Output the (X, Y) coordinate of the center of the cell containing the given text.  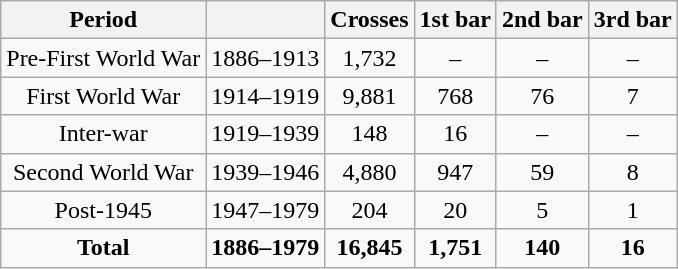
1886–1913 (266, 58)
76 (542, 96)
1,732 (370, 58)
Post-1945 (104, 210)
20 (455, 210)
768 (455, 96)
9,881 (370, 96)
Pre-First World War (104, 58)
8 (632, 172)
148 (370, 134)
59 (542, 172)
5 (542, 210)
First World War (104, 96)
204 (370, 210)
1 (632, 210)
1,751 (455, 248)
Crosses (370, 20)
1947–1979 (266, 210)
140 (542, 248)
1914–1919 (266, 96)
Period (104, 20)
Total (104, 248)
16,845 (370, 248)
1939–1946 (266, 172)
1886–1979 (266, 248)
2nd bar (542, 20)
947 (455, 172)
3rd bar (632, 20)
Second World War (104, 172)
Inter-war (104, 134)
1st bar (455, 20)
7 (632, 96)
4,880 (370, 172)
1919–1939 (266, 134)
